Locate the cell with the specified text and output its [X, Y] center coordinate. 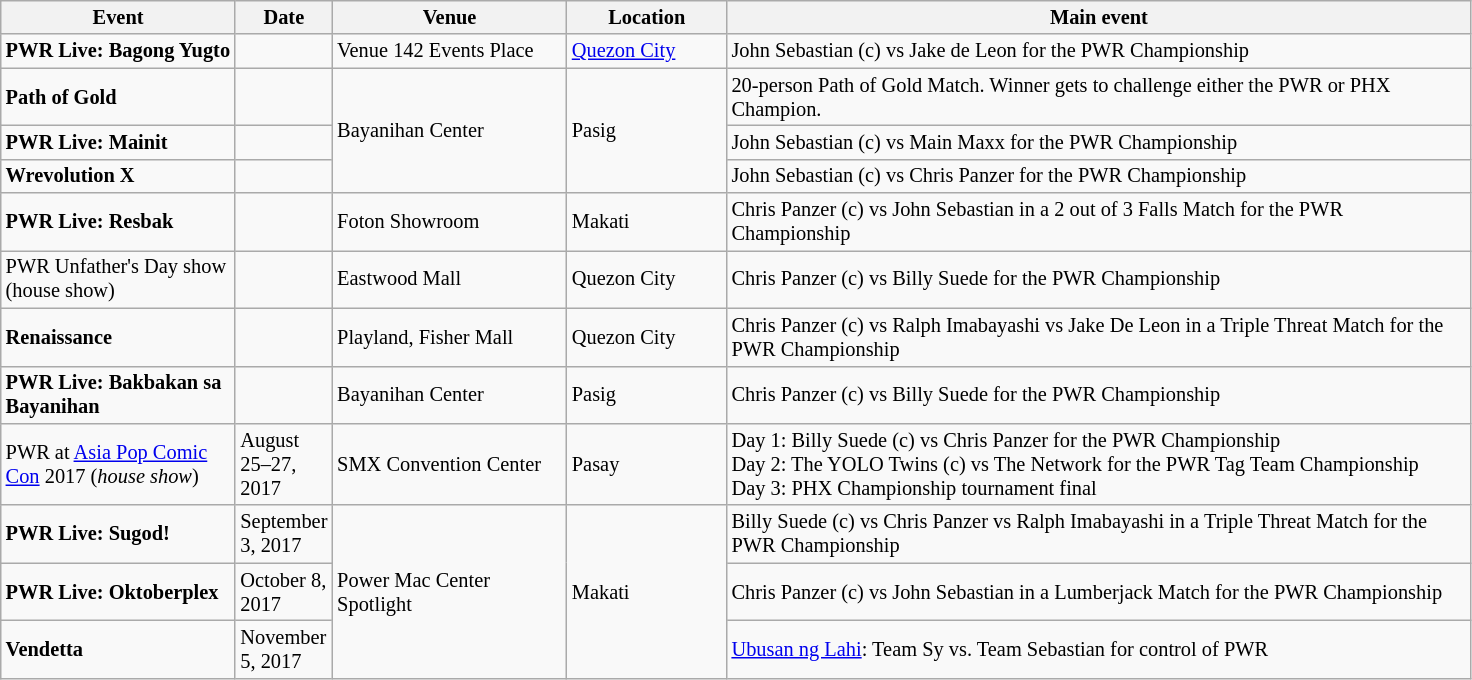
PWR Live: Bakbakan sa Bayanihan [118, 395]
Path of Gold [118, 97]
Chris Panzer (c) vs Ralph Imabayashi vs Jake De Leon in a Triple Threat Match for the PWR Championship [1100, 337]
Wrevolution X [118, 176]
20-person Path of Gold Match. Winner gets to challenge either the PWR or PHX Champion. [1100, 97]
PWR Live: Sugod! [118, 534]
Main event [1100, 17]
Date [284, 17]
Chris Panzer (c) vs John Sebastian in a Lumberjack Match for the PWR Championship [1100, 592]
PWR Live: Oktoberplex [118, 592]
John Sebastian (c) vs Jake de Leon for the PWR Championship [1100, 51]
Power Mac Center Spotlight [450, 592]
Vendetta [118, 649]
John Sebastian (c) vs Chris Panzer for the PWR Championship [1100, 176]
Chris Panzer (c) vs John Sebastian in a 2 out of 3 Falls Match for the PWR Championship [1100, 222]
Venue 142 Events Place [450, 51]
Venue [450, 17]
PWR Live: Bagong Yugto [118, 51]
PWR Unfather's Day show (house show) [118, 279]
Event [118, 17]
November 5, 2017 [284, 649]
PWR Live: Resbak [118, 222]
Location [647, 17]
Playland, Fisher Mall [450, 337]
Renaissance [118, 337]
John Sebastian (c) vs Main Maxx for the PWR Championship [1100, 142]
August 25–27, 2017 [284, 464]
September 3, 2017 [284, 534]
October 8, 2017 [284, 592]
Pasay [647, 464]
PWR Live: Mainit [118, 142]
SMX Convention Center [450, 464]
Billy Suede (c) vs Chris Panzer vs Ralph Imabayashi in a Triple Threat Match for the PWR Championship [1100, 534]
PWR at Asia Pop Comic Con 2017 (house show) [118, 464]
Foton Showroom [450, 222]
Eastwood Mall [450, 279]
Ubusan ng Lahi: Team Sy vs. Team Sebastian for control of PWR [1100, 649]
